Return the (X, Y) coordinate for the center point of the cell that contains the specified text.  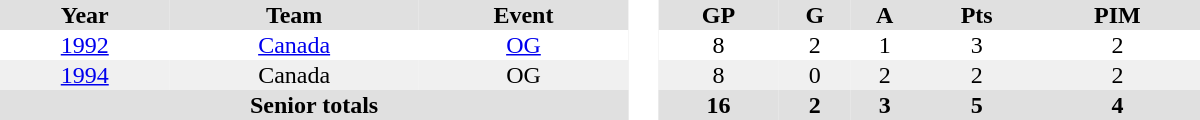
PIM (1118, 15)
4 (1118, 105)
GP (718, 15)
16 (718, 105)
G (815, 15)
Year (85, 15)
A (885, 15)
5 (976, 105)
1 (885, 45)
1994 (85, 75)
Team (294, 15)
Pts (976, 15)
Senior totals (314, 105)
1992 (85, 45)
0 (815, 75)
Event (524, 15)
